Determine the (X, Y) coordinate at the center of the cell enclosing the given text.  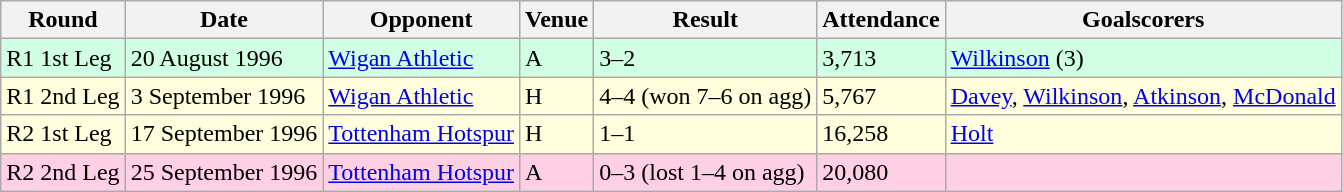
R2 1st Leg (63, 134)
25 September 1996 (224, 172)
R1 2nd Leg (63, 96)
Round (63, 20)
Holt (1143, 134)
Goalscorers (1143, 20)
16,258 (881, 134)
3,713 (881, 58)
R1 1st Leg (63, 58)
3 September 1996 (224, 96)
R2 2nd Leg (63, 172)
Opponent (422, 20)
Venue (557, 20)
Wilkinson (3) (1143, 58)
1–1 (706, 134)
Date (224, 20)
17 September 1996 (224, 134)
4–4 (won 7–6 on agg) (706, 96)
5,767 (881, 96)
Davey, Wilkinson, Atkinson, McDonald (1143, 96)
3–2 (706, 58)
Result (706, 20)
Attendance (881, 20)
20,080 (881, 172)
20 August 1996 (224, 58)
0–3 (lost 1–4 on agg) (706, 172)
